Detect which cell encompasses the target text, then output its (x, y) center coordinate. 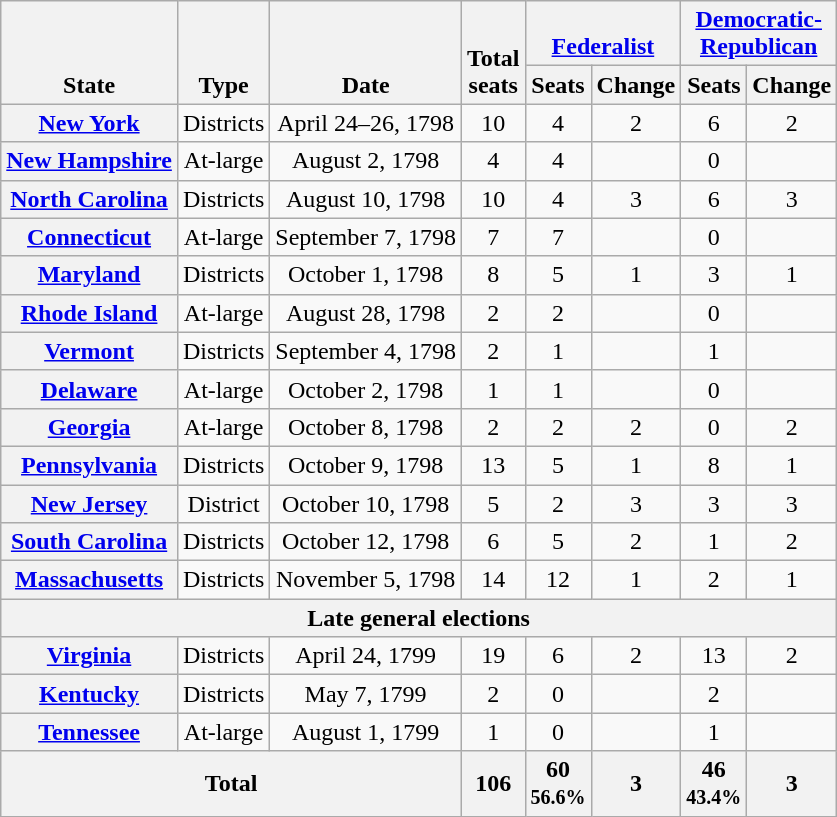
November 5, 1798 (366, 580)
Connecticut (90, 237)
Total (232, 784)
4643.4% (714, 784)
Maryland (90, 275)
Pennsylvania (90, 465)
October 1, 1798 (366, 275)
New Jersey (90, 503)
Late general elections (419, 618)
August 2, 1798 (366, 161)
North Carolina (90, 199)
New York (90, 123)
October 12, 1798 (366, 542)
April 24–26, 1798 (366, 123)
Vermont (90, 351)
State (90, 52)
District (223, 503)
14 (493, 580)
6056.6% (558, 784)
Date (366, 52)
October 9, 1798 (366, 465)
19 (493, 656)
South Carolina (90, 542)
Democratic-Republican (759, 34)
April 24, 1799 (366, 656)
October 2, 1798 (366, 389)
September 7, 1798 (366, 237)
August 28, 1798 (366, 313)
Tennessee (90, 732)
Georgia (90, 427)
Delaware (90, 389)
September 4, 1798 (366, 351)
August 1, 1799 (366, 732)
Totalseats (493, 52)
106 (493, 784)
12 (558, 580)
Type (223, 52)
Massachusetts (90, 580)
Rhode Island (90, 313)
August 10, 1798 (366, 199)
New Hampshire (90, 161)
Federalist (603, 34)
Kentucky (90, 694)
October 10, 1798 (366, 503)
May 7, 1799 (366, 694)
October 8, 1798 (366, 427)
Virginia (90, 656)
